From the cell containing the given text, extract its center point as (X, Y) coordinate. 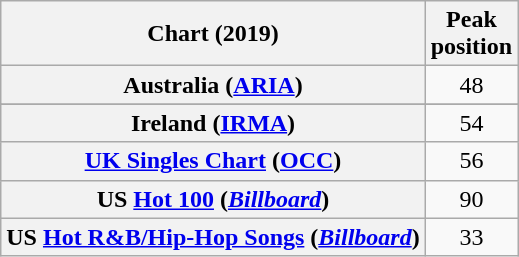
Chart (2019) (213, 34)
48 (471, 85)
Ireland (IRMA) (213, 123)
US Hot 100 (Billboard) (213, 199)
56 (471, 161)
54 (471, 123)
US Hot R&B/Hip-Hop Songs (Billboard) (213, 237)
Peakposition (471, 34)
33 (471, 237)
UK Singles Chart (OCC) (213, 161)
90 (471, 199)
Australia (ARIA) (213, 85)
